Identify which cell holds the provided text, then report its [X, Y] central coordinate. 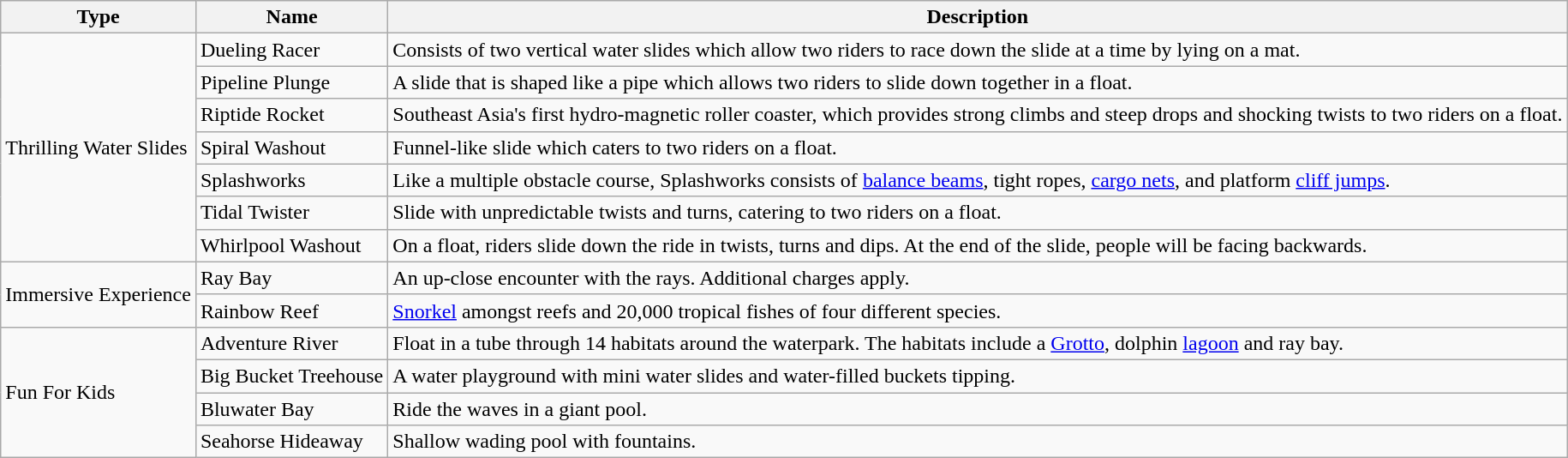
Funnel-like slide which caters to two riders on a float. [978, 148]
Type [99, 17]
Consists of two vertical water slides which allow two riders to race down the slide at a time by lying on a mat. [978, 50]
Ray Bay [291, 278]
Dueling Racer [291, 50]
Description [978, 17]
Fun For Kids [99, 392]
Seahorse Hideaway [291, 442]
Big Bucket Treehouse [291, 376]
Shallow wading pool with fountains. [978, 442]
Like a multiple obstacle course, Splashworks consists of balance beams, tight ropes, cargo nets, and platform cliff jumps. [978, 180]
Float in a tube through 14 habitats around the waterpark. The habitats include a Grotto, dolphin lagoon and ray bay. [978, 343]
Immersive Experience [99, 294]
Whirlpool Washout [291, 245]
Rainbow Reef [291, 310]
Snorkel amongst reefs and 20,000 tropical fishes of four different species. [978, 310]
Thrilling Water Slides [99, 148]
Bluwater Bay [291, 409]
An up-close encounter with the rays. Additional charges apply. [978, 278]
Southeast Asia's first hydro-magnetic roller coaster, which provides strong climbs and steep drops and shocking twists to two riders on a float. [978, 115]
Spiral Washout [291, 148]
Name [291, 17]
Slide with unpredictable twists and turns, catering to two riders on a float. [978, 213]
Tidal Twister [291, 213]
A slide that is shaped like a pipe which allows two riders to slide down together in a float. [978, 82]
Riptide Rocket [291, 115]
Splashworks [291, 180]
Pipeline Plunge [291, 82]
Adventure River [291, 343]
A water playground with mini water slides and water-filled buckets tipping. [978, 376]
Ride the waves in a giant pool. [978, 409]
On a float, riders slide down the ride in twists, turns and dips. At the end of the slide, people will be facing backwards. [978, 245]
